Determine the (x, y) coordinate at the center of the cell enclosing the given text.  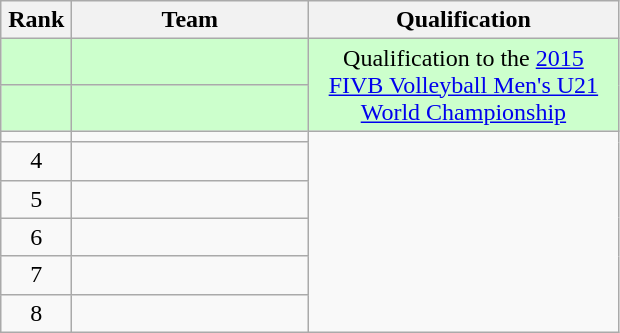
Team (190, 20)
5 (36, 199)
Qualification to the 2015 FIVB Volleyball Men's U21 World Championship (464, 85)
7 (36, 275)
Qualification (464, 20)
4 (36, 161)
8 (36, 313)
Rank (36, 20)
6 (36, 237)
